For the text-containing cell, return its midpoint in [x, y] coordinate format. 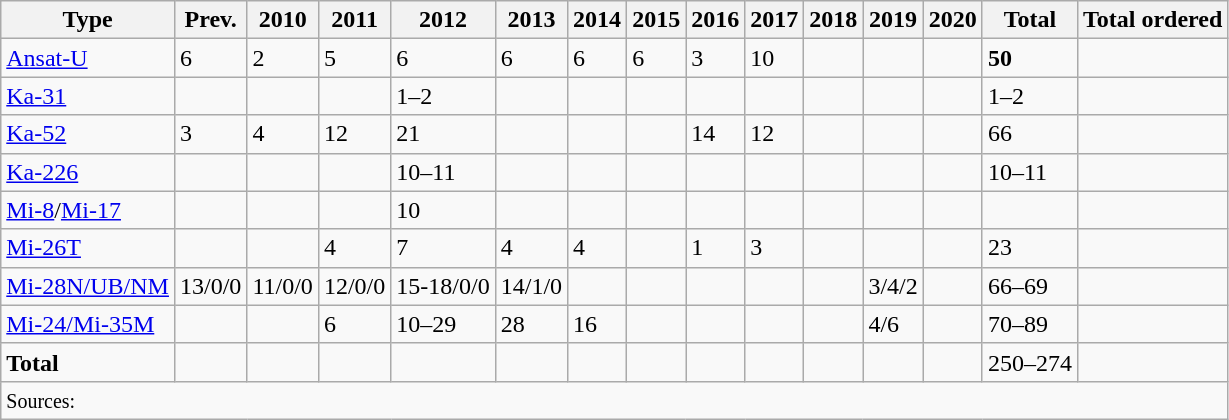
2015 [656, 20]
50 [1030, 58]
23 [1030, 248]
2016 [716, 20]
Ka-226 [88, 172]
250–274 [1030, 362]
14 [716, 134]
5 [354, 58]
70–89 [1030, 324]
Ka-31 [88, 96]
Type [88, 20]
4/6 [893, 324]
Sources: [614, 400]
Prev. [210, 20]
28 [531, 324]
1 [716, 248]
2019 [893, 20]
21 [443, 134]
15-18/0/0 [443, 286]
Mi-26T [88, 248]
Ka-52 [88, 134]
2010 [283, 20]
Mi-24/Mi-35M [88, 324]
11/0/0 [283, 286]
10–29 [443, 324]
Total ordered [1152, 20]
2018 [834, 20]
7 [443, 248]
3/4/2 [893, 286]
66 [1030, 134]
2012 [443, 20]
66–69 [1030, 286]
2013 [531, 20]
16 [598, 324]
Mi-8/Mi-17 [88, 210]
2017 [774, 20]
12/0/0 [354, 286]
2014 [598, 20]
14/1/0 [531, 286]
2020 [952, 20]
Mi-28N/UB/NM [88, 286]
2 [283, 58]
13/0/0 [210, 286]
2011 [354, 20]
Ansat-U [88, 58]
